Determine the (x, y) coordinate at the center of the cell enclosing the given text.  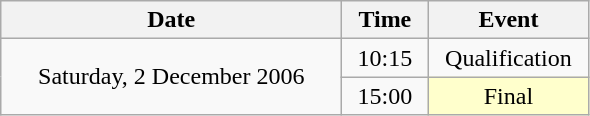
Final (508, 96)
10:15 (385, 58)
Date (172, 20)
15:00 (385, 96)
Qualification (508, 58)
Event (508, 20)
Saturday, 2 December 2006 (172, 77)
Time (385, 20)
